Locate the cell with the specified text and output its [x, y] center coordinate. 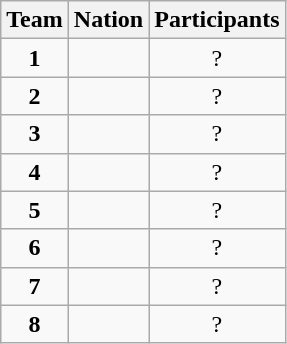
7 [35, 286]
Nation [108, 20]
5 [35, 210]
1 [35, 58]
3 [35, 134]
Team [35, 20]
6 [35, 248]
4 [35, 172]
8 [35, 324]
2 [35, 96]
Participants [217, 20]
